Extract the [x, y] coordinate from the center of the cell holding the provided text.  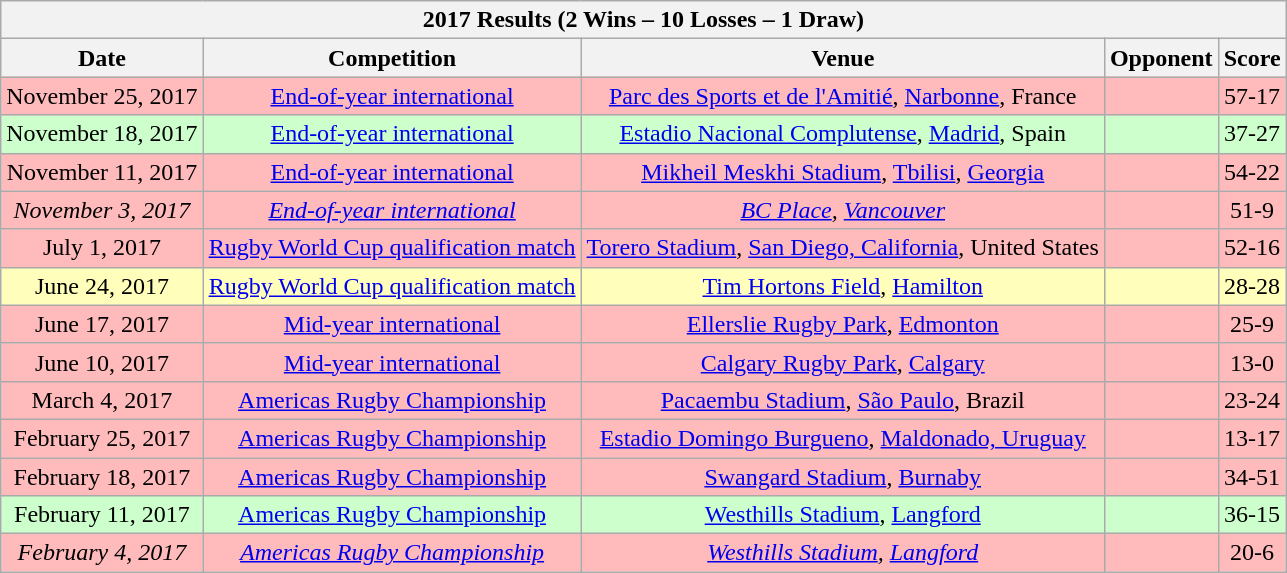
Swangard Stadium, Burnaby [842, 477]
Torero Stadium, San Diego, California, United States [842, 248]
Tim Hortons Field, Hamilton [842, 286]
Estadio Nacional Complutense, Madrid, Spain [842, 134]
June 24, 2017 [102, 286]
Opponent [1161, 58]
March 4, 2017 [102, 400]
November 25, 2017 [102, 96]
February 11, 2017 [102, 515]
54-22 [1252, 172]
Score [1252, 58]
February 18, 2017 [102, 477]
34-51 [1252, 477]
28-28 [1252, 286]
20-6 [1252, 553]
51-9 [1252, 210]
Ellerslie Rugby Park, Edmonton [842, 324]
February 25, 2017 [102, 438]
Parc des Sports et de l'Amitié, Narbonne, France [842, 96]
February 4, 2017 [102, 553]
Mikheil Meskhi Stadium, Tbilisi, Georgia [842, 172]
BC Place, Vancouver [842, 210]
Estadio Domingo Burgueno, Maldonado, Uruguay [842, 438]
25-9 [1252, 324]
July 1, 2017 [102, 248]
Venue [842, 58]
June 10, 2017 [102, 362]
57-17 [1252, 96]
Pacaembu Stadium, São Paulo, Brazil [842, 400]
2017 Results (2 Wins – 10 Losses – 1 Draw) [644, 20]
36-15 [1252, 515]
Competition [392, 58]
November 11, 2017 [102, 172]
Date [102, 58]
13-17 [1252, 438]
37-27 [1252, 134]
November 3, 2017 [102, 210]
23-24 [1252, 400]
52-16 [1252, 248]
June 17, 2017 [102, 324]
Calgary Rugby Park, Calgary [842, 362]
November 18, 2017 [102, 134]
13-0 [1252, 362]
